Extract the [X, Y] coordinate from the center of the cell holding the provided text.  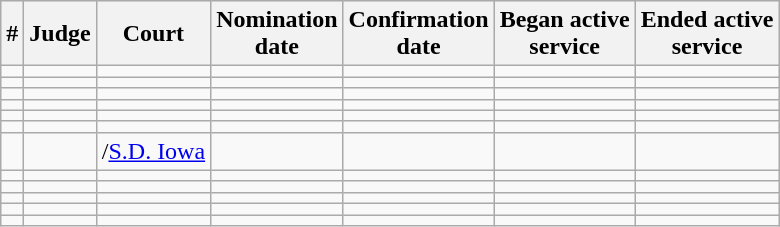
Ended activeservice [707, 34]
# [12, 34]
Began activeservice [564, 34]
Judge [60, 34]
Nominationdate [277, 34]
/S.D. Iowa [153, 151]
Confirmationdate [418, 34]
Court [153, 34]
